Output the (X, Y) coordinate of the center of the cell containing the given text.  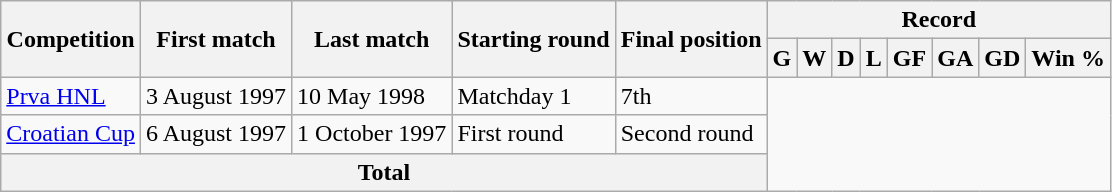
G (782, 58)
W (814, 58)
L (874, 58)
Final position (691, 39)
Prva HNL (71, 96)
6 August 1997 (216, 134)
Competition (71, 39)
10 May 1998 (372, 96)
GF (909, 58)
Last match (372, 39)
7th (691, 96)
1 October 1997 (372, 134)
3 August 1997 (216, 96)
D (846, 58)
Matchday 1 (534, 96)
First match (216, 39)
Win % (1068, 58)
GD (1002, 58)
Record (938, 20)
Croatian Cup (71, 134)
Second round (691, 134)
Total (384, 172)
GA (956, 58)
Starting round (534, 39)
First round (534, 134)
